Return the [X, Y] coordinate for the center point of the cell that contains the specified text.  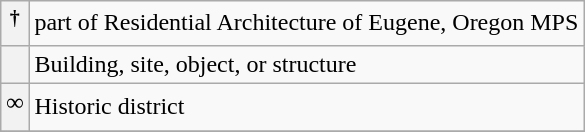
∞ [15, 107]
† [15, 24]
Historic district [306, 107]
Building, site, object, or structure [306, 64]
part of Residential Architecture of Eugene, Oregon MPS [306, 24]
